Find where the given text appears and provide that cell's center as [X, Y] coordinate. 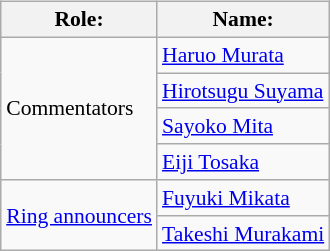
Hirotsugu Suyama [243, 91]
Eiji Tosaka [243, 162]
Sayoko Mita [243, 126]
Takeshi Murakami [243, 233]
Name: [243, 20]
Fuyuki Mikata [243, 198]
Haruo Murata [243, 55]
Role: [79, 20]
Commentators [79, 108]
Ring announcers [79, 216]
